Extract the [X, Y] coordinate from the center of the cell holding the provided text.  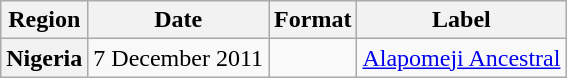
Alapomeji Ancestral [462, 58]
7 December 2011 [178, 58]
Date [178, 20]
Label [462, 20]
Region [44, 20]
Format [313, 20]
Nigeria [44, 58]
